Locate the cell with the specified text and output its (x, y) center coordinate. 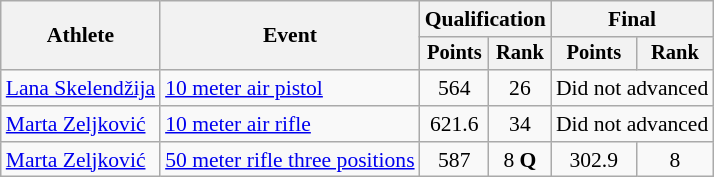
Event (290, 36)
Athlete (80, 36)
Qualification (486, 19)
Marta Zeljković (80, 124)
Lana Skelendžija (80, 88)
621.6 (454, 124)
26 (520, 88)
Final (632, 19)
564 (454, 88)
10 meter air rifle (290, 124)
34 (520, 124)
10 meter air pistol (290, 88)
